Determine the [X, Y] coordinate at the center of the cell enclosing the given text.  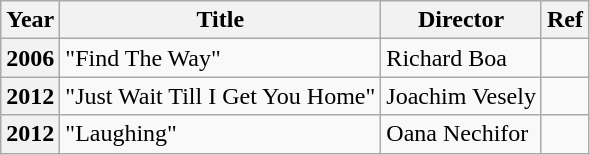
Joachim Vesely [462, 96]
"Find The Way" [220, 58]
Title [220, 20]
Richard Boa [462, 58]
Year [30, 20]
Oana Nechifor [462, 134]
"Just Wait Till I Get You Home" [220, 96]
Director [462, 20]
2006 [30, 58]
"Laughing" [220, 134]
Ref [564, 20]
